Search for the cell housing the specified text and yield its [x, y] center coordinate. 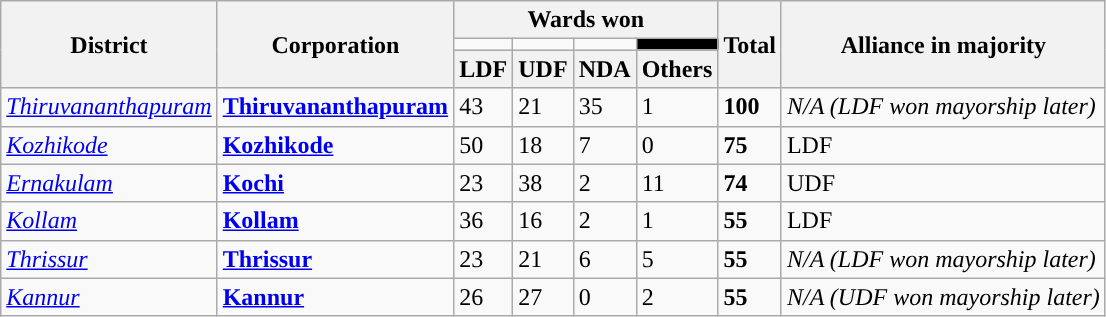
Kochi [335, 183]
Total [750, 44]
Alliance in majority [943, 44]
NDA [604, 69]
50 [484, 145]
N/A (UDF won mayorship later) [943, 297]
74 [750, 183]
11 [677, 183]
36 [484, 221]
6 [604, 259]
18 [543, 145]
43 [484, 107]
Wards won [586, 20]
100 [750, 107]
27 [543, 297]
35 [604, 107]
16 [543, 221]
7 [604, 145]
5 [677, 259]
75 [750, 145]
District [109, 44]
38 [543, 183]
Corporation [335, 44]
26 [484, 297]
Others [677, 69]
Ernakulam [109, 183]
